For the text-containing cell, return its midpoint in (X, Y) coordinate format. 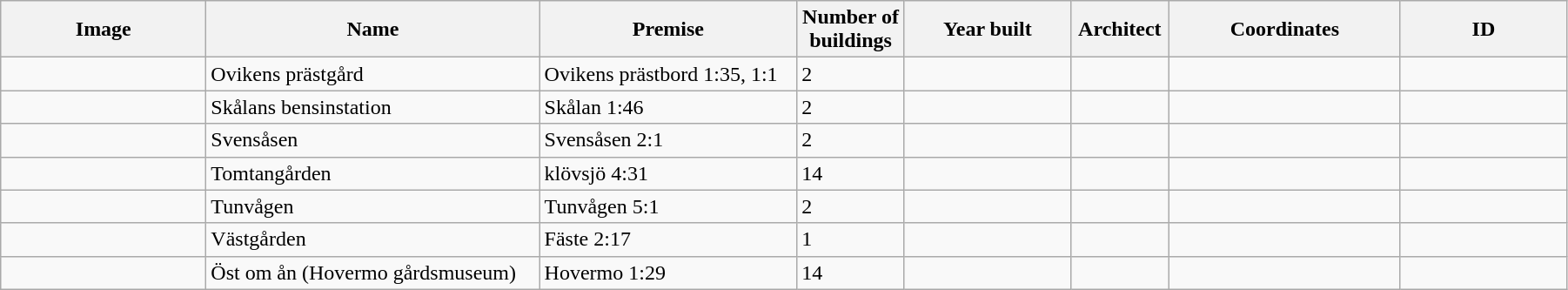
klövsjö 4:31 (668, 173)
Ovikens prästbord 1:35, 1:1 (668, 74)
Öst om ån (Hovermo gårdsmuseum) (372, 273)
Tomtangården (372, 173)
Ovikens prästgård (372, 74)
Name (372, 30)
Number ofbuildings (851, 30)
ID (1483, 30)
Svensåsen (372, 140)
Skålans bensinstation (372, 107)
Premise (668, 30)
1 (851, 239)
Hovermo 1:29 (668, 273)
Architect (1119, 30)
Coordinates (1284, 30)
Svensåsen 2:1 (668, 140)
Västgården (372, 239)
Fäste 2:17 (668, 239)
Year built (987, 30)
Tunvågen (372, 206)
Image (104, 30)
Skålan 1:46 (668, 107)
Tunvågen 5:1 (668, 206)
